Return [X, Y] of the center of cell containing provided text 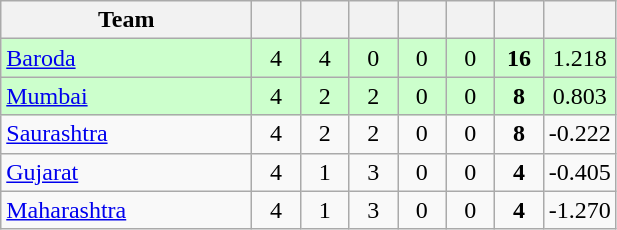
-0.222 [580, 134]
1.218 [580, 58]
0.803 [580, 96]
-0.405 [580, 172]
Gujarat [126, 172]
Mumbai [126, 96]
-1.270 [580, 210]
Baroda [126, 58]
16 [520, 58]
Team [126, 20]
Saurashtra [126, 134]
Maharashtra [126, 210]
